For the text-containing cell, return its midpoint in [x, y] coordinate format. 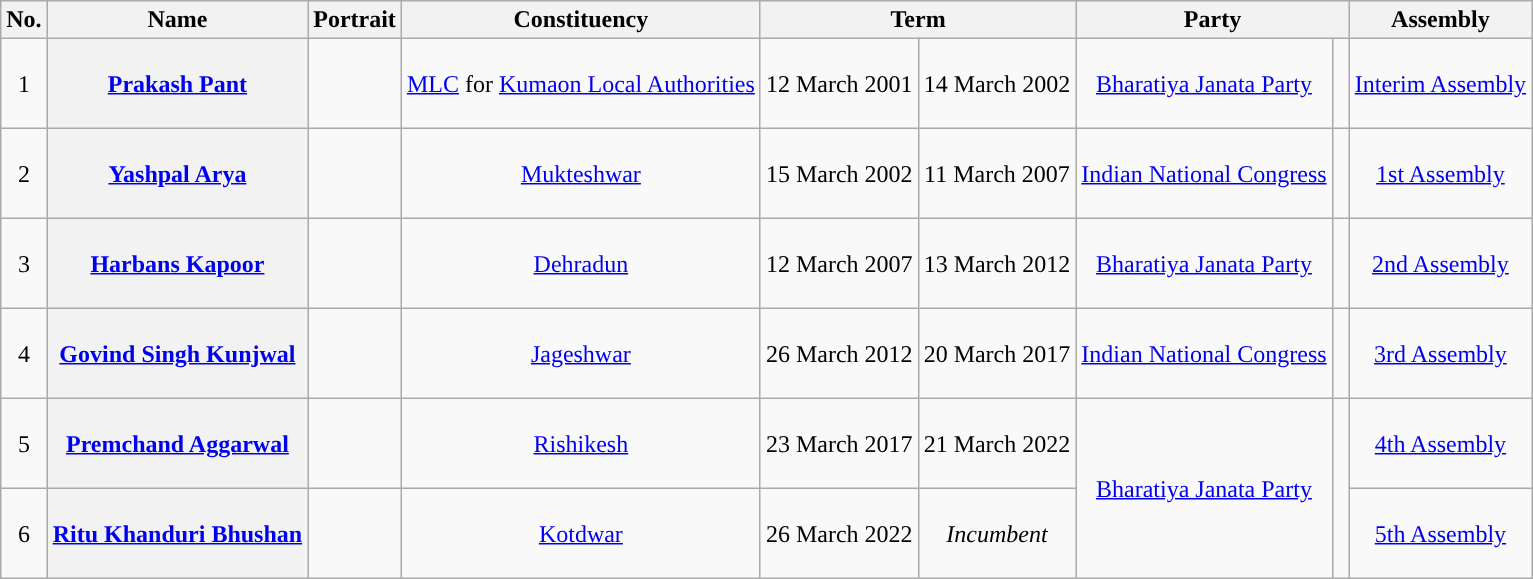
Harbans Kapoor [178, 264]
14 March 2002 [997, 84]
15 March 2002 [839, 174]
1st Assembly [1440, 174]
Interim Assembly [1440, 84]
3 [24, 264]
Prakash Pant [178, 84]
23 March 2017 [839, 444]
Constituency [580, 20]
Yashpal Arya [178, 174]
2nd Assembly [1440, 264]
4 [24, 354]
26 March 2012 [839, 354]
Term [918, 20]
12 March 2007 [839, 264]
Mukteshwar [580, 174]
Name [178, 20]
11 March 2007 [997, 174]
Kotdwar [580, 534]
Party [1212, 20]
2 [24, 174]
Premchand Aggarwal [178, 444]
MLC for Kumaon Local Authorities [580, 84]
Assembly [1440, 20]
Incumbent [997, 534]
Jageshwar [580, 354]
Portrait [355, 20]
12 March 2001 [839, 84]
Govind Singh Kunjwal [178, 354]
5th Assembly [1440, 534]
No. [24, 20]
21 March 2022 [997, 444]
Dehradun [580, 264]
20 March 2017 [997, 354]
Rishikesh [580, 444]
26 March 2022 [839, 534]
5 [24, 444]
13 March 2012 [997, 264]
4th Assembly [1440, 444]
1 [24, 84]
3rd Assembly [1440, 354]
6 [24, 534]
Ritu Khanduri Bhushan [178, 534]
